From the cell containing the given text, extract its center point as [X, Y] coordinate. 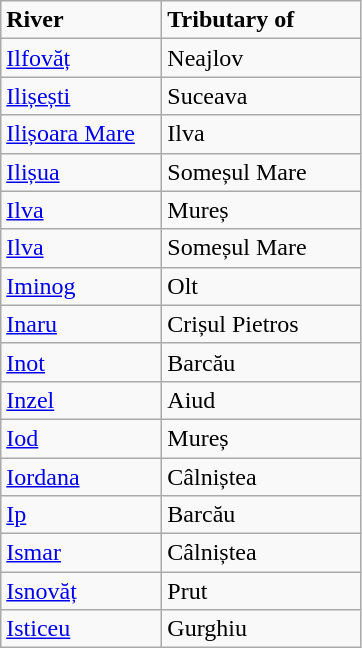
River [82, 20]
Ilișoara Mare [82, 134]
Prut [262, 591]
Ilișua [82, 172]
Aiud [262, 400]
Isnovăț [82, 591]
Crișul Pietros [262, 324]
Inot [82, 362]
Olt [262, 286]
Iminog [82, 286]
Ip [82, 515]
Ilișești [82, 96]
Iordana [82, 477]
Gurghiu [262, 629]
Ismar [82, 553]
Ilfovăț [82, 58]
Neajlov [262, 58]
Tributary of [262, 20]
Inaru [82, 324]
Isticeu [82, 629]
Suceava [262, 96]
Inzel [82, 400]
Iod [82, 438]
